Return (x, y) of the center of cell containing provided text 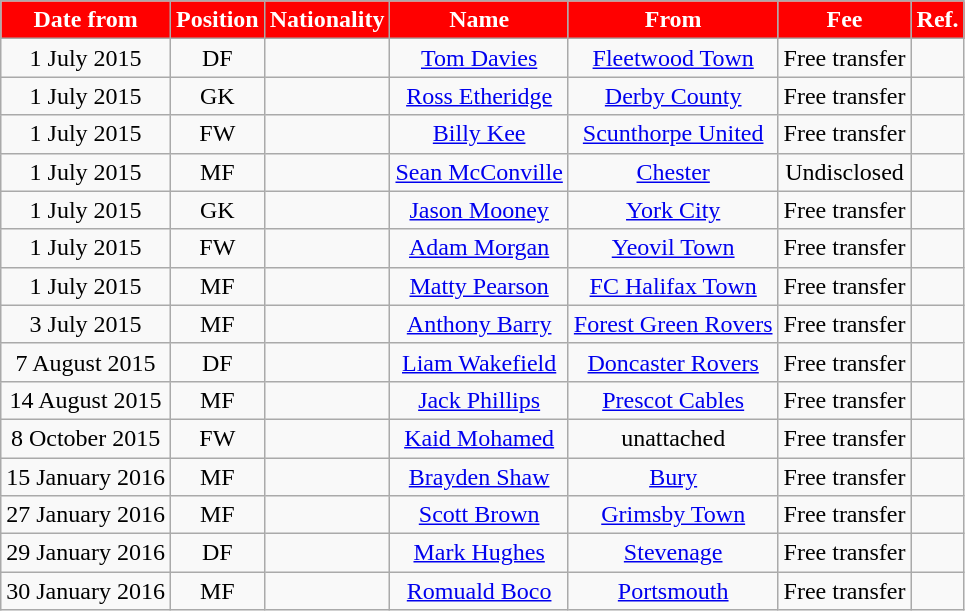
Yeovil Town (673, 248)
Mark Hughes (479, 553)
Romuald Boco (479, 591)
15 January 2016 (86, 477)
Jason Mooney (479, 210)
Billy Kee (479, 134)
Liam Wakefield (479, 362)
Brayden Shaw (479, 477)
Position (217, 20)
8 October 2015 (86, 438)
Sean McConville (479, 172)
Ross Etheridge (479, 96)
Jack Phillips (479, 400)
Portsmouth (673, 591)
From (673, 20)
Forest Green Rovers (673, 324)
Adam Morgan (479, 248)
Scott Brown (479, 515)
Fee (844, 20)
Chester (673, 172)
Name (479, 20)
3 July 2015 (86, 324)
7 August 2015 (86, 362)
27 January 2016 (86, 515)
York City (673, 210)
unattached (673, 438)
Fleetwood Town (673, 58)
Matty Pearson (479, 286)
29 January 2016 (86, 553)
Kaid Mohamed (479, 438)
Grimsby Town (673, 515)
Date from (86, 20)
Bury (673, 477)
Nationality (327, 20)
Anthony Barry (479, 324)
Prescot Cables (673, 400)
14 August 2015 (86, 400)
Stevenage (673, 553)
Scunthorpe United (673, 134)
30 January 2016 (86, 591)
Tom Davies (479, 58)
Undisclosed (844, 172)
Derby County (673, 96)
FC Halifax Town (673, 286)
Ref. (938, 20)
Doncaster Rovers (673, 362)
